Detect which cell encompasses the target text, then output its (x, y) center coordinate. 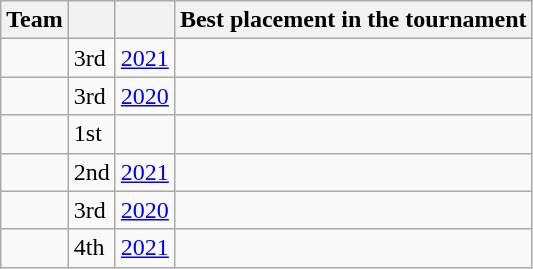
4th (92, 248)
Team (35, 20)
Best placement in the tournament (353, 20)
2nd (92, 172)
1st (92, 134)
